Return [x, y] of the center of cell containing provided text 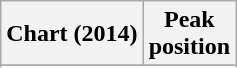
Chart (2014) [72, 34]
Peakposition [189, 34]
